Determine the [x, y] coordinate at the center of the cell enclosing the given text.  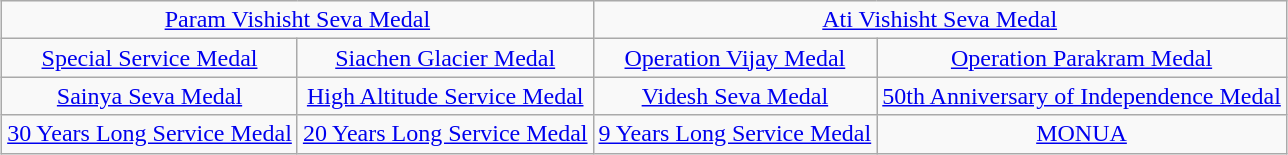
9 Years Long Service Medal [735, 134]
50th Anniversary of Independence Medal [1082, 96]
Sainya Seva Medal [150, 96]
MONUA [1082, 134]
Ati Vishisht Seva Medal [940, 20]
High Altitude Service Medal [445, 96]
Operation Vijay Medal [735, 58]
Special Service Medal [150, 58]
20 Years Long Service Medal [445, 134]
Operation Parakram Medal [1082, 58]
Param Vishisht Seva Medal [298, 20]
Siachen Glacier Medal [445, 58]
30 Years Long Service Medal [150, 134]
Videsh Seva Medal [735, 96]
